Pinpoint the cell where the given text exists, returning its (X, Y) midpoint coordinate. 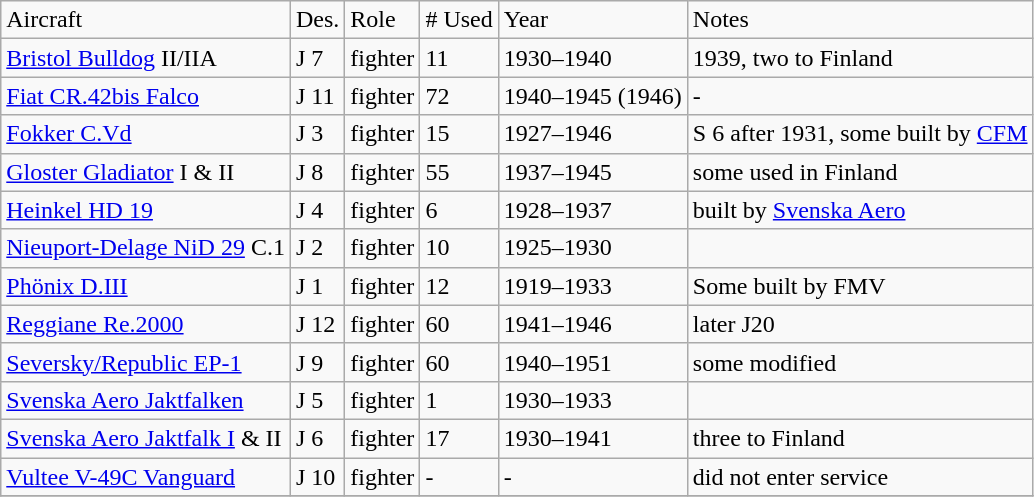
1930–1940 (592, 58)
J 11 (317, 96)
10 (459, 248)
J 3 (317, 134)
Svenska Aero Jaktfalk I & II (146, 438)
Notes (860, 20)
Heinkel HD 19 (146, 210)
built by Svenska Aero (860, 210)
1930–1933 (592, 400)
three to Finland (860, 438)
Some built by FMV (860, 286)
1937–1945 (592, 172)
some used in Finland (860, 172)
Role (382, 20)
1941–1946 (592, 324)
1939, two to Finland (860, 58)
S 6 after 1931, some built by CFM (860, 134)
Svenska Aero Jaktfalken (146, 400)
Bristol Bulldog II/IIA (146, 58)
J 4 (317, 210)
1928–1937 (592, 210)
Fokker C.Vd (146, 134)
J 5 (317, 400)
some modified (860, 362)
later J20 (860, 324)
1925–1930 (592, 248)
# Used (459, 20)
J 1 (317, 286)
did not enter service (860, 477)
Seversky/Republic EP-1 (146, 362)
Year (592, 20)
11 (459, 58)
Gloster Gladiator I & II (146, 172)
Aircraft (146, 20)
Phönix D.III (146, 286)
Nieuport-Delage NiD 29 C.1 (146, 248)
J 12 (317, 324)
Vultee V-49C Vanguard (146, 477)
72 (459, 96)
6 (459, 210)
J 2 (317, 248)
J 10 (317, 477)
1930–1941 (592, 438)
Fiat CR.42bis Falco (146, 96)
55 (459, 172)
J 8 (317, 172)
1919–1933 (592, 286)
12 (459, 286)
J 7 (317, 58)
Des. (317, 20)
17 (459, 438)
1 (459, 400)
15 (459, 134)
1927–1946 (592, 134)
J 6 (317, 438)
1940–1951 (592, 362)
J 9 (317, 362)
Reggiane Re.2000 (146, 324)
1940–1945 (1946) (592, 96)
